Find where the given text appears and provide that cell's center as (x, y) coordinate. 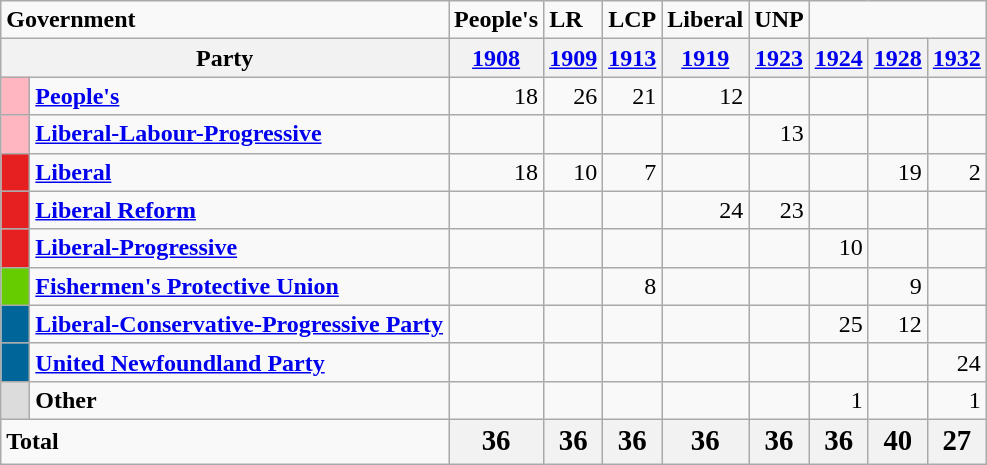
26 (574, 96)
Fishermen's Protective Union (240, 286)
Liberal-Labour-Progressive (240, 134)
1923 (779, 58)
United Newfoundland Party (240, 362)
1909 (574, 58)
13 (779, 134)
1928 (898, 58)
1924 (838, 58)
19 (898, 172)
7 (632, 172)
27 (956, 441)
1913 (632, 58)
2 (956, 172)
1932 (956, 58)
Other (240, 400)
8 (632, 286)
Liberal Reform (240, 210)
40 (898, 441)
Total (225, 441)
LCP (632, 20)
Liberal-Progressive (240, 248)
Party (225, 58)
21 (632, 96)
UNP (779, 20)
Liberal-Conservative-Progressive Party (240, 324)
1908 (496, 58)
1919 (706, 58)
9 (898, 286)
Government (225, 20)
25 (838, 324)
LR (574, 20)
23 (779, 210)
